Find where the given text appears and provide that cell's center as [x, y] coordinate. 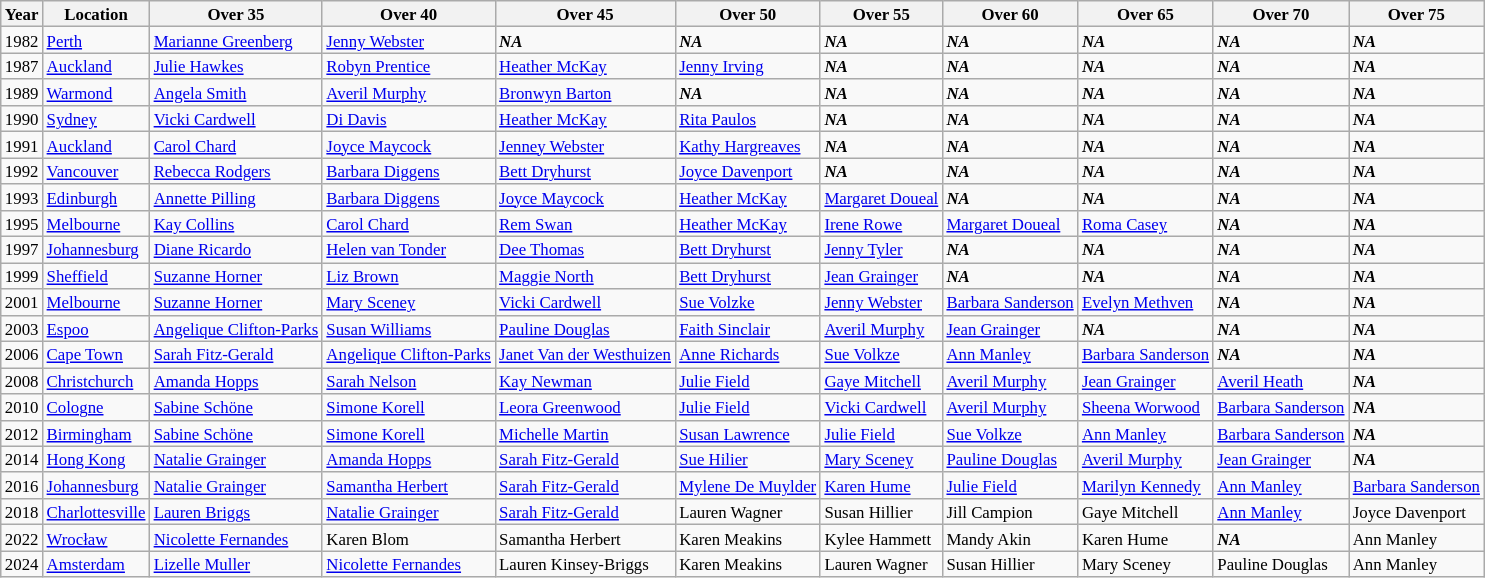
Rebecca Rodgers [236, 171]
Averil Heath [1280, 381]
2016 [22, 486]
Perth [96, 40]
Kylee Hammett [881, 538]
Location [96, 14]
1987 [22, 66]
2012 [22, 433]
Janet Van der Westhuizen [585, 355]
2014 [22, 459]
Amsterdam [96, 564]
Diane Ricardo [236, 250]
1999 [22, 276]
Rita Paulos [748, 119]
Lauren Briggs [236, 512]
Over 75 [1416, 14]
Leora Greenwood [585, 407]
1992 [22, 171]
Edinburgh [96, 197]
Sheena Worwood [1146, 407]
Mylene De Muylder [748, 486]
Over 70 [1280, 14]
Sue Hilier [748, 459]
Espoo [96, 328]
1993 [22, 197]
Mandy Akin [1010, 538]
Over 60 [1010, 14]
Sydney [96, 119]
Jenney Webster [585, 145]
Over 50 [748, 14]
2006 [22, 355]
2010 [22, 407]
Angela Smith [236, 93]
Lauren Kinsey-Briggs [585, 564]
1982 [22, 40]
Sheffield [96, 276]
Susan Williams [408, 328]
2008 [22, 381]
Karen Blom [408, 538]
Kathy Hargreaves [748, 145]
Di Davis [408, 119]
Year [22, 14]
Over 45 [585, 14]
Cologne [96, 407]
2024 [22, 564]
Sue Volzke [748, 302]
Vancouver [96, 171]
Faith Sinclair [748, 328]
2022 [22, 538]
Michelle Martin [585, 433]
Jill Campion [1010, 512]
1991 [22, 145]
Rem Swan [585, 224]
Annette Pilling [236, 197]
Over 65 [1146, 14]
2003 [22, 328]
Roma Casey [1146, 224]
1989 [22, 93]
Evelyn Methven [1146, 302]
Robyn Prentice [408, 66]
Christchurch [96, 381]
1995 [22, 224]
Marianne Greenberg [236, 40]
Julie Hawkes [236, 66]
Dee Thomas [585, 250]
Hong Kong [96, 459]
2001 [22, 302]
Bronwyn Barton [585, 93]
Over 35 [236, 14]
Cape Town [96, 355]
Sarah Nelson [408, 381]
1997 [22, 250]
Birmingham [96, 433]
Irene Rowe [881, 224]
Helen van Tonder [408, 250]
Wrocław [96, 538]
Lizelle Muller [236, 564]
Maggie North [585, 276]
Marilyn Kennedy [1146, 486]
2018 [22, 512]
Anne Richards [748, 355]
Jenny Irving [748, 66]
Warmond [96, 93]
Kay Collins [236, 224]
Charlottesville [96, 512]
Susan Lawrence [748, 433]
Liz Brown [408, 276]
Jenny Tyler [881, 250]
Over 40 [408, 14]
Kay Newman [585, 381]
Over 55 [881, 14]
1990 [22, 119]
